Detect which cell encompasses the target text, then output its (X, Y) center coordinate. 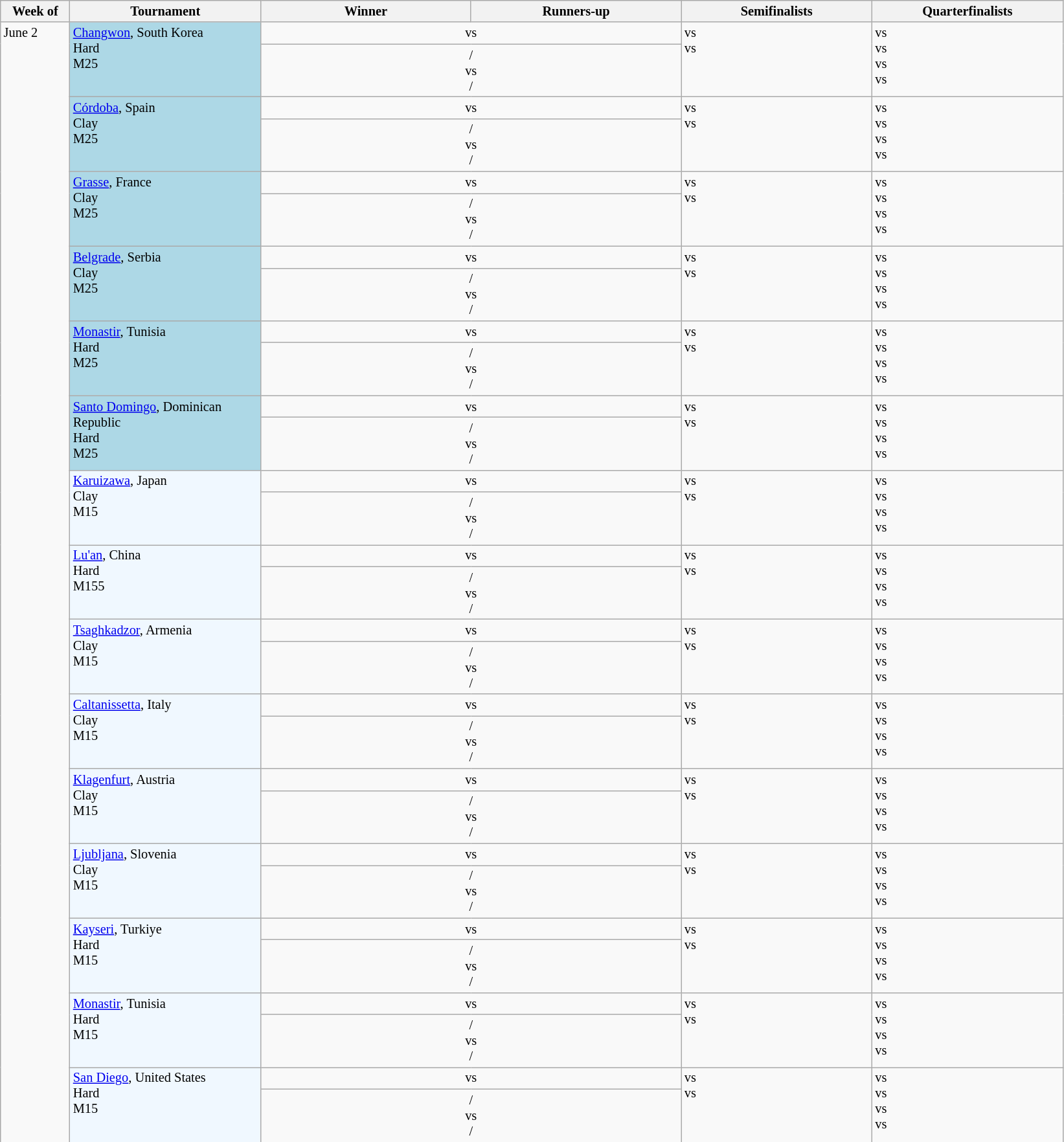
Kayseri, Turkiye Hard M15 (166, 956)
Caltanissetta, Italy Clay M15 (166, 732)
San Diego, United States Hard M15 (166, 1104)
June 2 (35, 582)
Belgrade, Serbia Clay M25 (166, 284)
Tournament (166, 11)
Tsaghkadzor, Armenia Clay M15 (166, 656)
Changwon, South Korea Hard M25 (166, 60)
Quarterfinalists (968, 11)
Santo Domingo, Dominican Republic Hard M25 (166, 432)
Ljubljana, Slovenia Clay M15 (166, 880)
Monastir, Tunisia Hard M25 (166, 357)
Week of (35, 11)
Runners-up (576, 11)
Semifinalists (777, 11)
Karuizawa, Japan Clay M15 (166, 508)
Lu'an, China Hard M155 (166, 581)
Monastir, Tunisia Hard M15 (166, 1029)
Grasse, France Clay M25 (166, 208)
Winner (367, 11)
Klagenfurt, Austria Clay M15 (166, 805)
Córdoba, Spain Clay M25 (166, 133)
